Return the [X, Y] coordinate for the center point of the cell that contains the specified text.  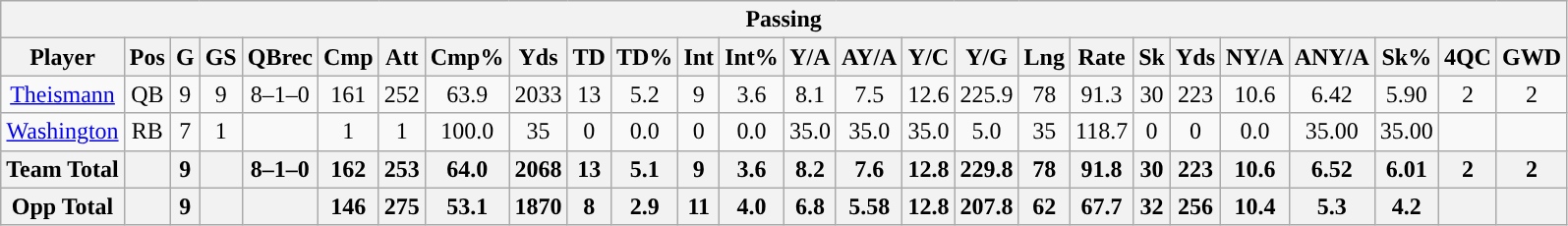
8 [589, 206]
252 [401, 94]
Y/C [928, 57]
Passing [784, 20]
Sk% [1406, 57]
5.3 [1331, 206]
Player [63, 57]
207.8 [987, 206]
5.2 [644, 94]
NY/A [1255, 57]
275 [401, 206]
Int% [752, 57]
6.01 [1406, 169]
2033 [539, 94]
RB [147, 132]
Y/A [810, 57]
256 [1195, 206]
Cmp% [467, 57]
ANY/A [1331, 57]
8.1 [810, 94]
5.0 [987, 132]
1870 [539, 206]
5.58 [869, 206]
Att [401, 57]
2068 [539, 169]
GWD [1532, 57]
Lng [1044, 57]
225.9 [987, 94]
TD [589, 57]
Pos [147, 57]
6.42 [1331, 94]
Washington [63, 132]
6.52 [1331, 169]
146 [348, 206]
32 [1152, 206]
Cmp [348, 57]
Int [699, 57]
7 [185, 132]
229.8 [987, 169]
Theismann [63, 94]
10.4 [1255, 206]
5.1 [644, 169]
67.7 [1102, 206]
91.3 [1102, 94]
Sk [1152, 57]
100.0 [467, 132]
GS [220, 57]
4QC [1467, 57]
AY/A [869, 57]
G [185, 57]
7.6 [869, 169]
63.9 [467, 94]
TD% [644, 57]
53.1 [467, 206]
91.8 [1102, 169]
QB [147, 94]
Rate [1102, 57]
12.6 [928, 94]
Opp Total [63, 206]
253 [401, 169]
Team Total [63, 169]
2.9 [644, 206]
7.5 [869, 94]
4.0 [752, 206]
6.8 [810, 206]
4.2 [1406, 206]
8.2 [810, 169]
62 [1044, 206]
Y/G [987, 57]
5.90 [1406, 94]
11 [699, 206]
162 [348, 169]
64.0 [467, 169]
161 [348, 94]
118.7 [1102, 132]
QBrec [279, 57]
